Locate the cell with the specified text and output its [X, Y] center coordinate. 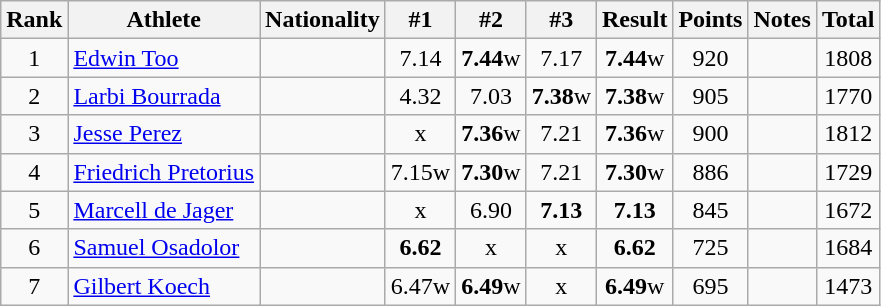
920 [710, 58]
Rank [34, 20]
1672 [848, 210]
1684 [848, 248]
3 [34, 134]
Notes [782, 20]
Gilbert Koech [164, 286]
1770 [848, 96]
1 [34, 58]
Friedrich Pretorius [164, 172]
695 [710, 286]
7.03 [491, 96]
Jesse Perez [164, 134]
Edwin Too [164, 58]
Larbi Bourrada [164, 96]
7.17 [561, 58]
4.32 [420, 96]
Nationality [323, 20]
5 [34, 210]
6 [34, 248]
1812 [848, 134]
1729 [848, 172]
1473 [848, 286]
Result [635, 20]
6.90 [491, 210]
886 [710, 172]
#3 [561, 20]
905 [710, 96]
7.14 [420, 58]
900 [710, 134]
#2 [491, 20]
845 [710, 210]
7 [34, 286]
6.47w [420, 286]
Marcell de Jager [164, 210]
1808 [848, 58]
#1 [420, 20]
Samuel Osadolor [164, 248]
2 [34, 96]
725 [710, 248]
Athlete [164, 20]
7.15w [420, 172]
4 [34, 172]
Points [710, 20]
Total [848, 20]
